Determine the (X, Y) coordinate at the center of the cell enclosing the given text.  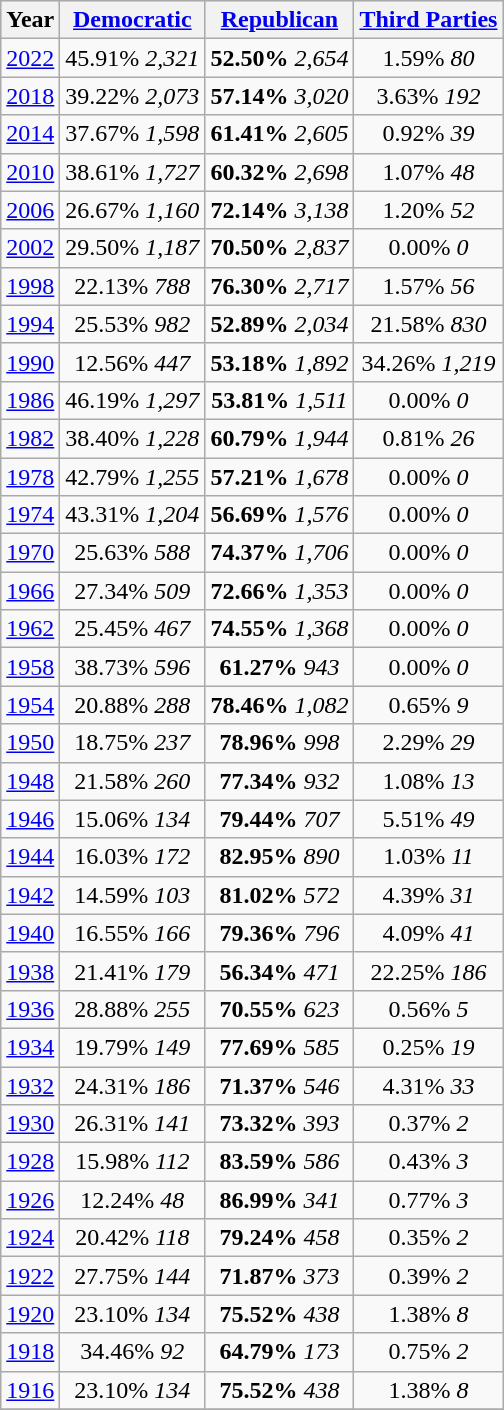
39.22% 2,073 (132, 96)
1930 (30, 1124)
Democratic (132, 20)
0.56% 5 (428, 1009)
Republican (280, 20)
15.06% 134 (132, 819)
43.31% 1,204 (132, 515)
77.69% 585 (280, 1047)
29.50% 1,187 (132, 248)
56.34% 471 (280, 971)
73.32% 393 (280, 1124)
79.24% 458 (280, 1238)
18.75% 237 (132, 743)
22.25% 186 (428, 971)
Year (30, 20)
1948 (30, 781)
12.24% 48 (132, 1200)
5.51% 49 (428, 819)
1936 (30, 1009)
57.14% 3,020 (280, 96)
1990 (30, 362)
1998 (30, 286)
19.79% 149 (132, 1047)
0.35% 2 (428, 1238)
42.79% 1,255 (132, 477)
1970 (30, 553)
21.58% 830 (428, 324)
1974 (30, 515)
4.31% 33 (428, 1085)
2018 (30, 96)
2006 (30, 210)
77.34% 932 (280, 781)
2010 (30, 172)
1.08% 13 (428, 781)
1944 (30, 857)
0.39% 2 (428, 1276)
1950 (30, 743)
26.31% 141 (132, 1124)
1.20% 52 (428, 210)
34.46% 92 (132, 1352)
1994 (30, 324)
20.88% 288 (132, 705)
78.46% 1,082 (280, 705)
71.37% 546 (280, 1085)
1916 (30, 1390)
60.79% 1,944 (280, 438)
57.21% 1,678 (280, 477)
38.61% 1,727 (132, 172)
0.65% 9 (428, 705)
2002 (30, 248)
38.73% 596 (132, 667)
1954 (30, 705)
2022 (30, 58)
2.29% 29 (428, 743)
72.14% 3,138 (280, 210)
27.34% 509 (132, 591)
26.67% 1,160 (132, 210)
74.37% 1,706 (280, 553)
16.55% 166 (132, 933)
1922 (30, 1276)
3.63% 192 (428, 96)
38.40% 1,228 (132, 438)
25.63% 588 (132, 553)
34.26% 1,219 (428, 362)
1920 (30, 1314)
1940 (30, 933)
20.42% 118 (132, 1238)
16.03% 172 (132, 857)
0.92% 39 (428, 134)
15.98% 112 (132, 1162)
56.69% 1,576 (280, 515)
76.30% 2,717 (280, 286)
1966 (30, 591)
1938 (30, 971)
1978 (30, 477)
70.50% 2,837 (280, 248)
Third Parties (428, 20)
1924 (30, 1238)
12.56% 447 (132, 362)
1928 (30, 1162)
1.07% 48 (428, 172)
1932 (30, 1085)
82.95% 890 (280, 857)
1.57% 56 (428, 286)
1958 (30, 667)
86.99% 341 (280, 1200)
61.27% 943 (280, 667)
4.09% 41 (428, 933)
52.50% 2,654 (280, 58)
46.19% 1,297 (132, 400)
2014 (30, 134)
0.77% 3 (428, 1200)
64.79% 173 (280, 1352)
0.75% 2 (428, 1352)
74.55% 1,368 (280, 629)
25.53% 982 (132, 324)
71.87% 373 (280, 1276)
79.44% 707 (280, 819)
60.32% 2,698 (280, 172)
83.59% 586 (280, 1162)
25.45% 467 (132, 629)
14.59% 103 (132, 895)
24.31% 186 (132, 1085)
4.39% 31 (428, 895)
1926 (30, 1200)
1942 (30, 895)
37.67% 1,598 (132, 134)
0.25% 19 (428, 1047)
45.91% 2,321 (132, 58)
21.58% 260 (132, 781)
22.13% 788 (132, 286)
21.41% 179 (132, 971)
61.41% 2,605 (280, 134)
1.03% 11 (428, 857)
81.02% 572 (280, 895)
0.81% 26 (428, 438)
27.75% 144 (132, 1276)
1.59% 80 (428, 58)
1962 (30, 629)
1918 (30, 1352)
53.81% 1,511 (280, 400)
78.96% 998 (280, 743)
52.89% 2,034 (280, 324)
0.43% 3 (428, 1162)
1982 (30, 438)
70.55% 623 (280, 1009)
1934 (30, 1047)
1986 (30, 400)
79.36% 796 (280, 933)
28.88% 255 (132, 1009)
72.66% 1,353 (280, 591)
0.37% 2 (428, 1124)
1946 (30, 819)
53.18% 1,892 (280, 362)
